Find where the given text appears and provide that cell's center as [X, Y] coordinate. 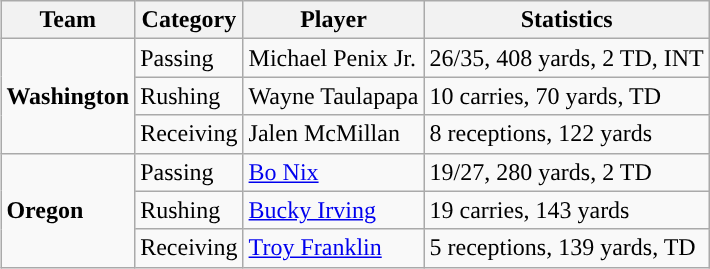
Oregon [68, 210]
10 carries, 70 yards, TD [566, 96]
Washington [68, 96]
Wayne Taulapapa [334, 96]
19 carries, 143 yards [566, 210]
Statistics [566, 20]
19/27, 280 yards, 2 TD [566, 172]
Team [68, 20]
Troy Franklin [334, 248]
Bucky Irving [334, 210]
5 receptions, 139 yards, TD [566, 248]
Bo Nix [334, 172]
Player [334, 20]
Jalen McMillan [334, 134]
26/35, 408 yards, 2 TD, INT [566, 58]
Category [189, 20]
Michael Penix Jr. [334, 58]
8 receptions, 122 yards [566, 134]
